Pinpoint the cell where the given text exists, returning its [x, y] midpoint coordinate. 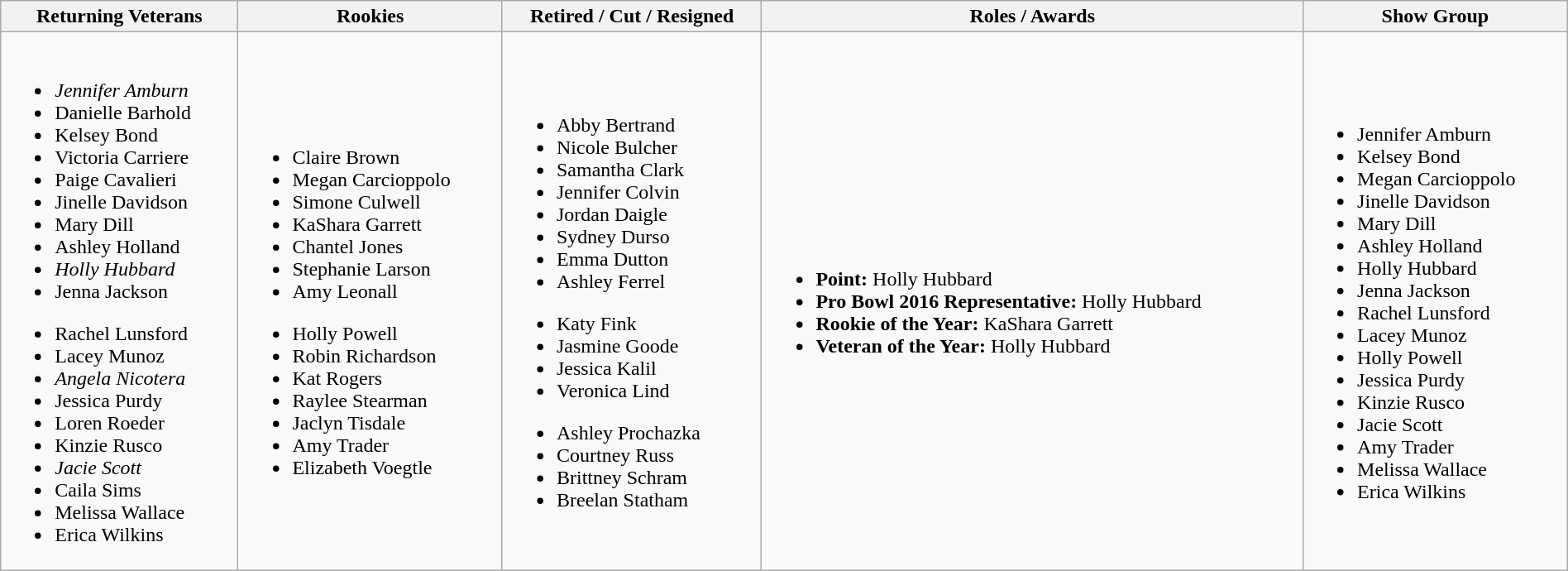
Show Group [1436, 17]
Rookies [370, 17]
Returning Veterans [119, 17]
Point: Holly HubbardPro Bowl 2016 Representative: Holly HubbardRookie of the Year: KaShara GarrettVeteran of the Year: Holly Hubbard [1032, 301]
Roles / Awards [1032, 17]
Retired / Cut / Resigned [632, 17]
